Return [x, y] of the center of cell containing provided text 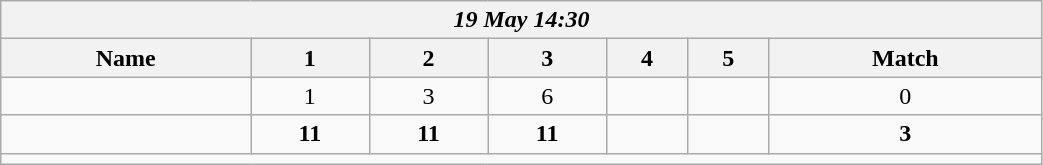
Match [906, 58]
Name [126, 58]
2 [428, 58]
5 [728, 58]
4 [648, 58]
19 May 14:30 [522, 20]
0 [906, 96]
6 [548, 96]
